Extract the (x, y) coordinate from the center of the cell holding the provided text.  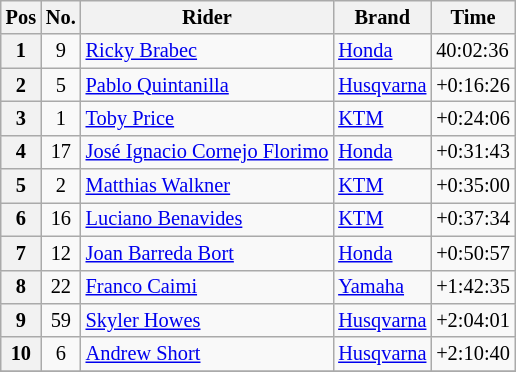
+0:16:26 (472, 85)
Franco Caimi (208, 287)
Toby Price (208, 118)
40:02:36 (472, 51)
+2:04:01 (472, 320)
Luciano Benavides (208, 219)
No. (61, 17)
17 (61, 152)
22 (61, 287)
Ricky Brabec (208, 51)
3 (21, 118)
59 (61, 320)
10 (21, 354)
+0:37:34 (472, 219)
+0:31:43 (472, 152)
4 (21, 152)
Joan Barreda Bort (208, 253)
Time (472, 17)
Rider (208, 17)
+1:42:35 (472, 287)
+0:24:06 (472, 118)
12 (61, 253)
Andrew Short (208, 354)
Brand (382, 17)
José Ignacio Cornejo Florimo (208, 152)
+2:10:40 (472, 354)
+0:35:00 (472, 186)
Pablo Quintanilla (208, 85)
8 (21, 287)
Pos (21, 17)
7 (21, 253)
16 (61, 219)
Skyler Howes (208, 320)
Yamaha (382, 287)
+0:50:57 (472, 253)
Matthias Walkner (208, 186)
